Return the (X, Y) coordinate for the center point of the cell that contains the specified text.  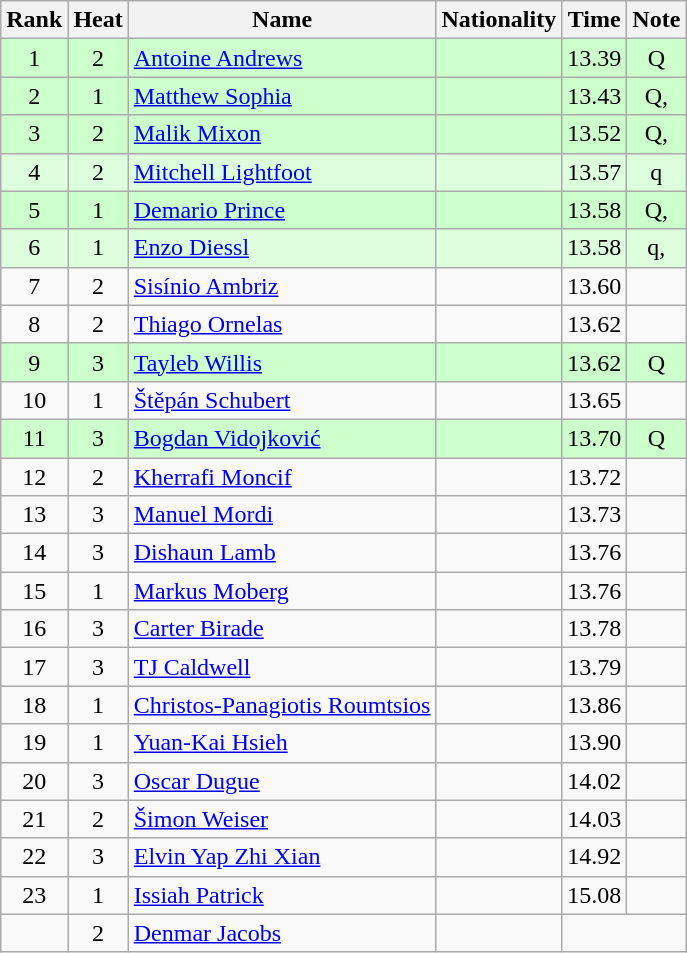
10 (34, 400)
Sisínio Ambriz (282, 286)
11 (34, 438)
Thiago Ornelas (282, 324)
Kherrafi Moncif (282, 477)
Yuan-Kai Hsieh (282, 743)
13.72 (594, 477)
Mitchell Lightfoot (282, 172)
6 (34, 248)
13 (34, 515)
Matthew Sophia (282, 96)
13.39 (594, 58)
Oscar Dugue (282, 781)
Heat (98, 20)
Enzo Diessl (282, 248)
13.52 (594, 134)
Denmar Jacobs (282, 933)
Antoine Andrews (282, 58)
12 (34, 477)
Manuel Mordi (282, 515)
13.60 (594, 286)
Time (594, 20)
Issiah Patrick (282, 895)
13.78 (594, 629)
13.70 (594, 438)
13.79 (594, 667)
18 (34, 705)
20 (34, 781)
Malik Mixon (282, 134)
13.90 (594, 743)
Note (656, 20)
5 (34, 210)
q, (656, 248)
21 (34, 819)
15 (34, 591)
16 (34, 629)
13.73 (594, 515)
13.57 (594, 172)
9 (34, 362)
13.65 (594, 400)
19 (34, 743)
Carter Birade (282, 629)
17 (34, 667)
14.02 (594, 781)
Christos-Panagiotis Roumtsios (282, 705)
8 (34, 324)
Name (282, 20)
23 (34, 895)
15.08 (594, 895)
q (656, 172)
Štěpán Schubert (282, 400)
Bogdan Vidojković (282, 438)
Tayleb Willis (282, 362)
13.86 (594, 705)
Šimon Weiser (282, 819)
7 (34, 286)
14.92 (594, 857)
Elvin Yap Zhi Xian (282, 857)
Nationality (499, 20)
4 (34, 172)
13.43 (594, 96)
14 (34, 553)
Demario Prince (282, 210)
22 (34, 857)
14.03 (594, 819)
TJ Caldwell (282, 667)
Dishaun Lamb (282, 553)
Markus Moberg (282, 591)
Rank (34, 20)
